Detect which cell encompasses the target text, then output its [x, y] center coordinate. 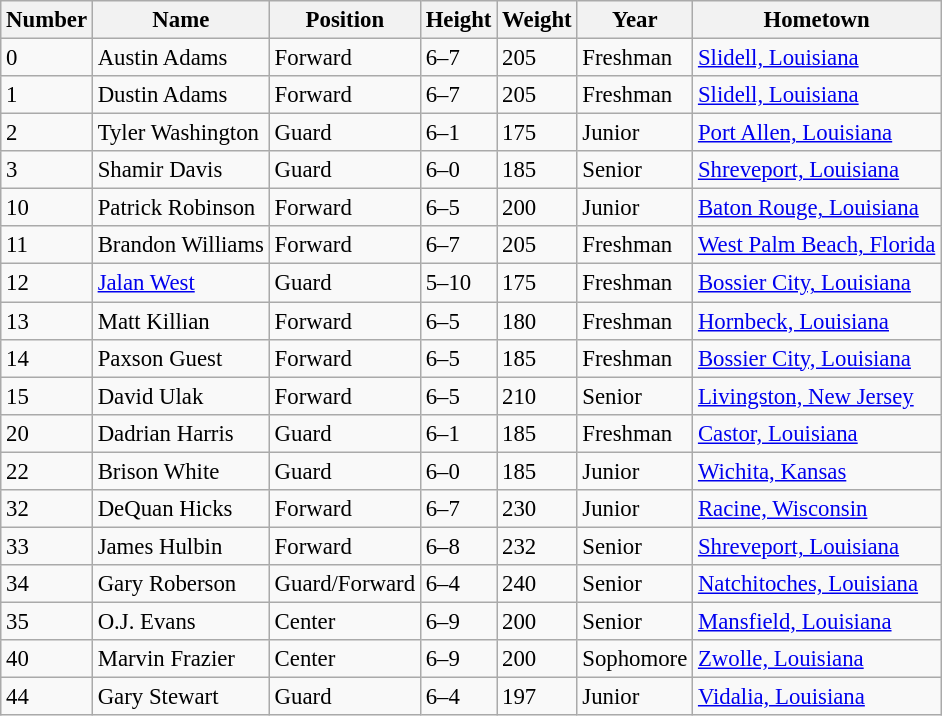
15 [47, 396]
Guard/Forward [344, 584]
Baton Rouge, Louisiana [817, 208]
Marvin Frazier [180, 659]
DeQuan Hicks [180, 509]
Gary Roberson [180, 584]
10 [47, 208]
35 [47, 621]
Hornbeck, Louisiana [817, 321]
240 [537, 584]
Brandon Williams [180, 245]
David Ulak [180, 396]
Year [635, 20]
13 [47, 321]
Sophomore [635, 659]
230 [537, 509]
5–10 [458, 283]
Position [344, 20]
44 [47, 697]
232 [537, 546]
Tyler Washington [180, 133]
0 [47, 58]
1 [47, 95]
22 [47, 471]
James Hulbin [180, 546]
Dustin Adams [180, 95]
40 [47, 659]
Shamir Davis [180, 170]
Dadrian Harris [180, 433]
14 [47, 358]
Wichita, Kansas [817, 471]
210 [537, 396]
6–8 [458, 546]
Name [180, 20]
Paxson Guest [180, 358]
Height [458, 20]
180 [537, 321]
Vidalia, Louisiana [817, 697]
Matt Killian [180, 321]
20 [47, 433]
11 [47, 245]
3 [47, 170]
Patrick Robinson [180, 208]
Gary Stewart [180, 697]
West Palm Beach, Florida [817, 245]
Racine, Wisconsin [817, 509]
197 [537, 697]
2 [47, 133]
33 [47, 546]
Natchitoches, Louisiana [817, 584]
O.J. Evans [180, 621]
Hometown [817, 20]
34 [47, 584]
Livingston, New Jersey [817, 396]
Port Allen, Louisiana [817, 133]
Mansfield, Louisiana [817, 621]
Austin Adams [180, 58]
Jalan West [180, 283]
Weight [537, 20]
Castor, Louisiana [817, 433]
Number [47, 20]
Brison White [180, 471]
12 [47, 283]
32 [47, 509]
Zwolle, Louisiana [817, 659]
